Capture the cell that displays the provided text and extract its (x, y) central coordinate. 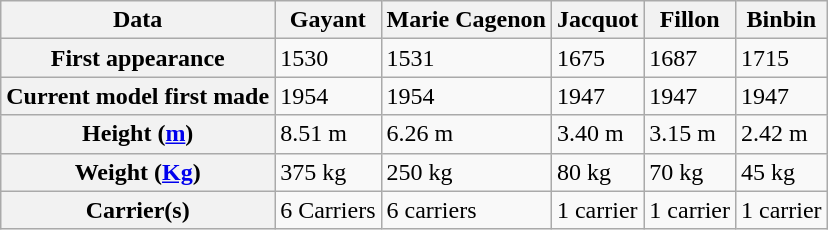
1715 (781, 58)
8.51 m (328, 134)
70 kg (690, 172)
Fillon (690, 20)
First appearance (138, 58)
6.26 m (466, 134)
250 kg (466, 172)
375 kg (328, 172)
Carrier(s) (138, 210)
1687 (690, 58)
80 kg (597, 172)
1530 (328, 58)
6 Carriers (328, 210)
Jacquot (597, 20)
45 kg (781, 172)
2.42 m (781, 134)
3.15 m (690, 134)
Current model first made (138, 96)
1531 (466, 58)
Marie Cagenon (466, 20)
Binbin (781, 20)
Weight (Kg) (138, 172)
Gayant (328, 20)
1675 (597, 58)
3.40 m (597, 134)
6 carriers (466, 210)
Data (138, 20)
Height (m) (138, 134)
